Identify which cell holds the provided text, then report its (x, y) central coordinate. 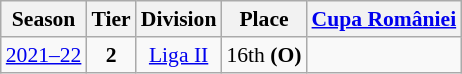
16th (O) (264, 55)
Tier (110, 19)
Liga II (179, 55)
Place (264, 19)
Division (179, 19)
Season (44, 19)
2021–22 (44, 55)
2 (110, 55)
Cupa României (384, 19)
